Locate the cell with the specified text and output its (x, y) center coordinate. 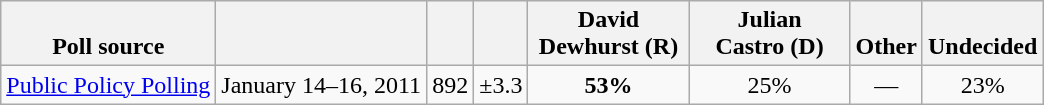
53% (608, 85)
23% (982, 85)
— (886, 85)
892 (450, 85)
25% (770, 85)
January 14–16, 2011 (322, 85)
Other (886, 34)
Undecided (982, 34)
Public Policy Polling (108, 85)
JulianCastro (D) (770, 34)
DavidDewhurst (R) (608, 34)
Poll source (108, 34)
±3.3 (501, 85)
